Return the [X, Y] coordinate for the center point of the cell that contains the specified text.  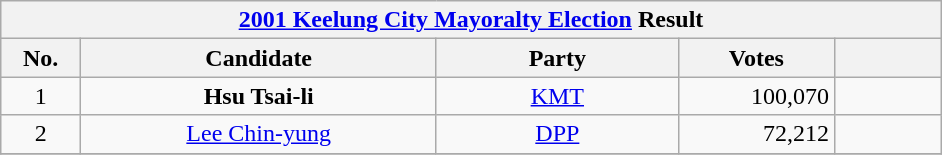
100,070 [756, 96]
Votes [756, 58]
Hsu Tsai-li [259, 96]
Party [557, 58]
No. [40, 58]
KMT [557, 96]
72,212 [756, 134]
2001 Keelung City Mayoralty Election Result [470, 20]
Lee Chin-yung [259, 134]
DPP [557, 134]
Candidate [259, 58]
2 [40, 134]
1 [40, 96]
